Capture the cell that displays the provided text and extract its (X, Y) central coordinate. 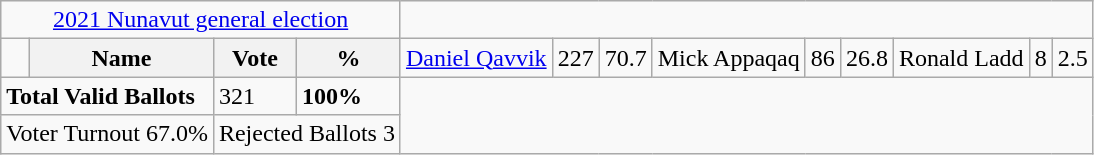
Ronald Ladd (961, 58)
8 (1040, 58)
Vote (254, 58)
Mick Appaqaq (728, 58)
2021 Nunavut general election (201, 20)
86 (822, 58)
Rejected Ballots 3 (306, 134)
% (349, 58)
Daniel Qavvik (476, 58)
321 (254, 96)
Total Valid Ballots (108, 96)
Name (121, 58)
227 (576, 58)
100% (349, 96)
2.5 (1072, 58)
Voter Turnout 67.0% (108, 134)
70.7 (626, 58)
26.8 (866, 58)
